Find where the given text appears and provide that cell's center as (x, y) coordinate. 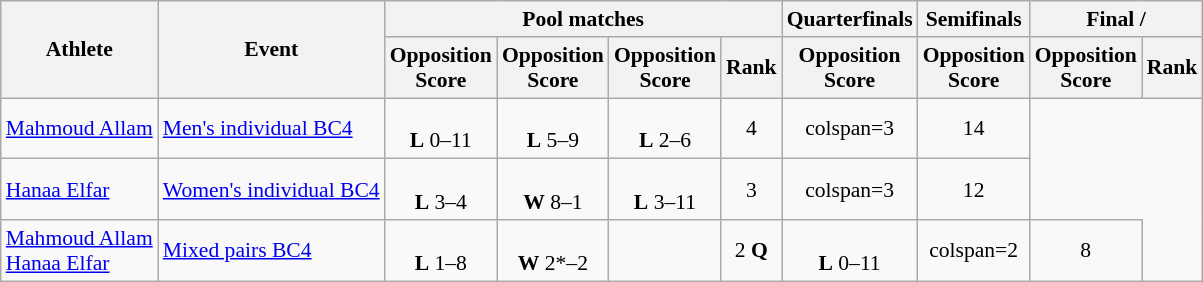
Semifinals (974, 19)
Hanaa Elfar (80, 190)
L 2–6 (665, 128)
2 Q (752, 250)
3 (752, 190)
Final / (1116, 19)
8 (1086, 250)
Mixed pairs BC4 (272, 250)
14 (974, 128)
Men's individual BC4 (272, 128)
4 (752, 128)
L 1–8 (441, 250)
Mahmoud AllamHanaa Elfar (80, 250)
W 8–1 (553, 190)
colspan=2 (974, 250)
12 (974, 190)
L 3–11 (665, 190)
W 2*–2 (553, 250)
L 3–4 (441, 190)
L 5–9 (553, 128)
Women's individual BC4 (272, 190)
Event (272, 50)
Athlete (80, 50)
Pool matches (584, 19)
Mahmoud Allam (80, 128)
Quarterfinals (850, 19)
